Provide the (X, Y) coordinate of the cell's center where the given text is located.  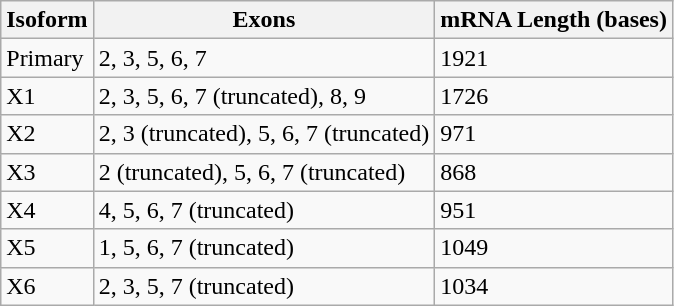
2 (truncated), 5, 6, 7 (truncated) (264, 172)
4, 5, 6, 7 (truncated) (264, 210)
X4 (47, 210)
X2 (47, 134)
951 (554, 210)
1921 (554, 58)
X3 (47, 172)
2, 3, 5, 6, 7 (264, 58)
X6 (47, 286)
971 (554, 134)
2, 3, 5, 7 (truncated) (264, 286)
Exons (264, 20)
X5 (47, 248)
1726 (554, 96)
868 (554, 172)
Primary (47, 58)
X1 (47, 96)
1049 (554, 248)
2, 3 (truncated), 5, 6, 7 (truncated) (264, 134)
1034 (554, 286)
2, 3, 5, 6, 7 (truncated), 8, 9 (264, 96)
Isoform (47, 20)
mRNA Length (bases) (554, 20)
1, 5, 6, 7 (truncated) (264, 248)
